Scan for the cell matching the given text and deliver its [X, Y] coordinate at center. 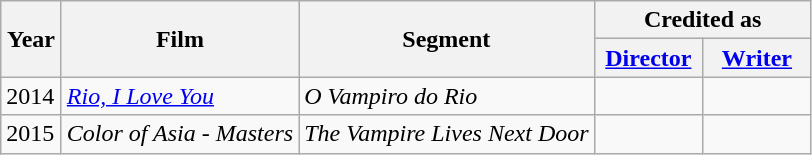
Credited as [702, 20]
Writer [758, 58]
Segment [446, 39]
Director [648, 58]
Year [32, 39]
Color of Asia - Masters [180, 134]
O Vampiro do Rio [446, 96]
Rio, I Love You [180, 96]
Film [180, 39]
2015 [32, 134]
The Vampire Lives Next Door [446, 134]
2014 [32, 96]
